Find where the given text appears and provide that cell's center as [X, Y] coordinate. 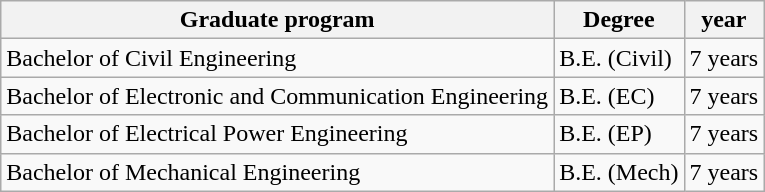
B.E. (EP) [619, 134]
Bachelor of Civil Engineering [278, 58]
Bachelor of Electrical Power Engineering [278, 134]
Graduate program [278, 20]
Degree [619, 20]
B.E. (Mech) [619, 172]
year [724, 20]
B.E. (Civil) [619, 58]
B.E. (EC) [619, 96]
Bachelor of Mechanical Engineering [278, 172]
Bachelor of Electronic and Communication Engineering [278, 96]
